Provide the [x, y] coordinate of the cell's center where the given text is located.  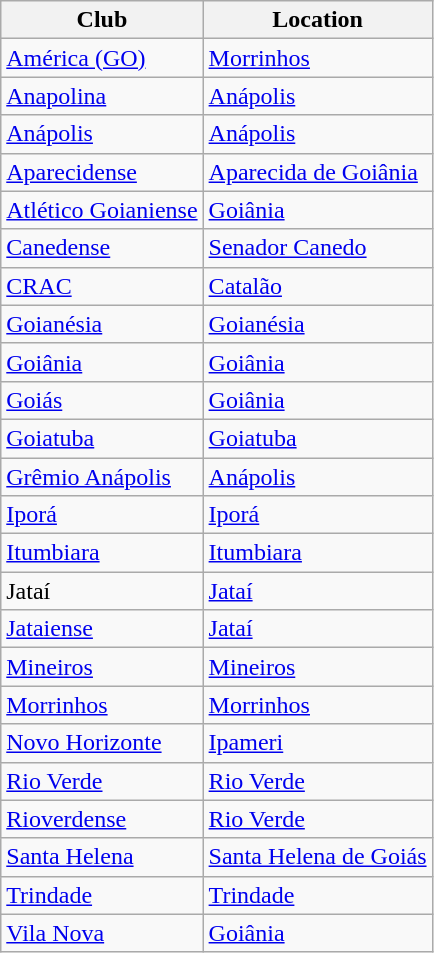
Aparecidense [102, 172]
Jataiense [102, 629]
Atlético Goianiense [102, 210]
Anapolina [102, 96]
Senador Canedo [318, 248]
Ipameri [318, 743]
América (GO) [102, 58]
Club [102, 20]
Novo Horizonte [102, 743]
Grêmio Anápolis [102, 477]
Catalão [318, 286]
Santa Helena [102, 857]
Aparecida de Goiânia [318, 172]
Location [318, 20]
Vila Nova [102, 933]
Canedense [102, 248]
CRAC [102, 286]
Rioverdense [102, 819]
Goiás [102, 400]
Santa Helena de Goiás [318, 857]
